Determine the [x, y] coordinate at the center of the cell enclosing the given text.  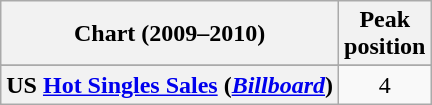
4 [385, 85]
Peak position [385, 34]
Chart (2009–2010) [170, 34]
US Hot Singles Sales (Billboard) [170, 85]
